Return (X, Y) of the center of cell containing provided text 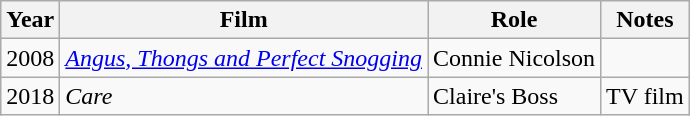
2018 (30, 96)
Angus, Thongs and Perfect Snogging (244, 58)
Notes (646, 20)
Film (244, 20)
Role (514, 20)
Connie Nicolson (514, 58)
TV film (646, 96)
Claire's Boss (514, 96)
Year (30, 20)
Care (244, 96)
2008 (30, 58)
